Find where the given text appears and provide that cell's center as [X, Y] coordinate. 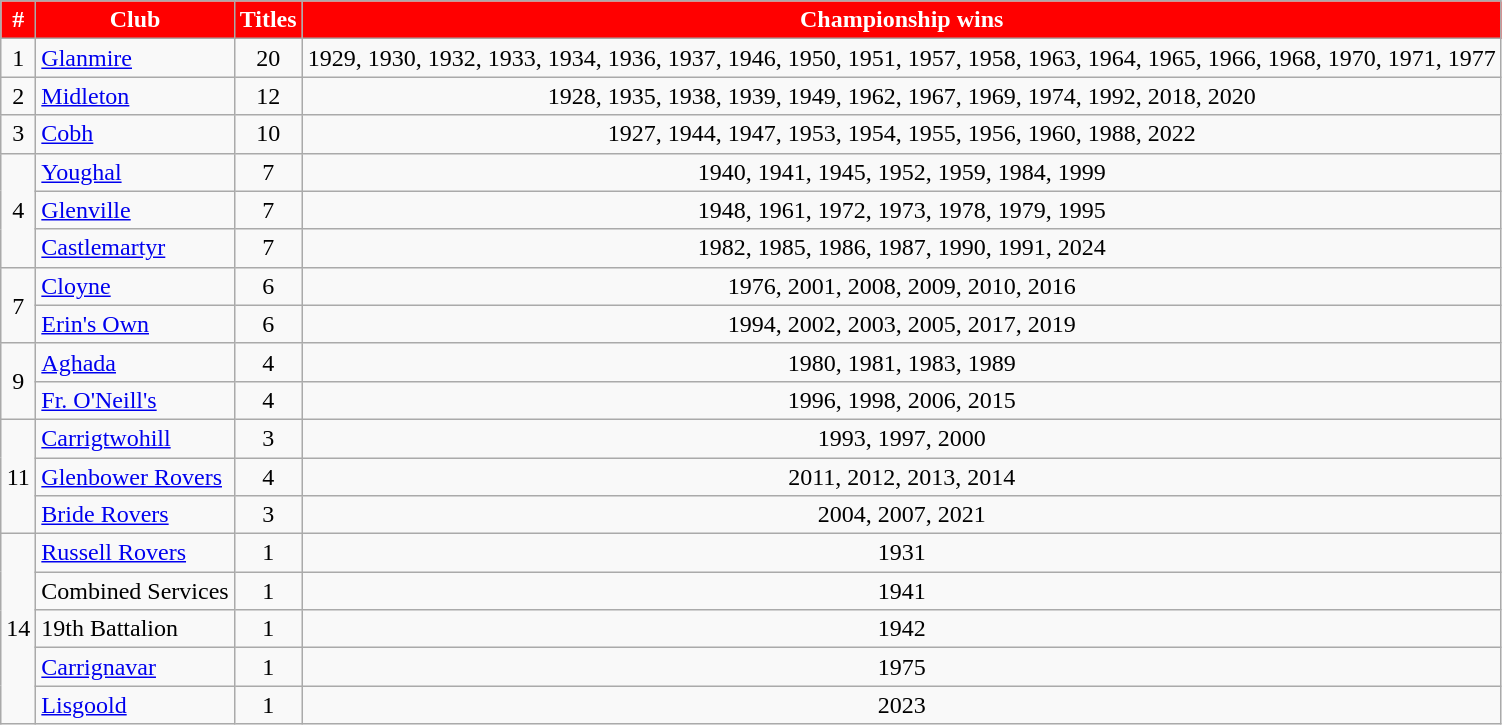
19th Battalion [135, 629]
Bride Rovers [135, 515]
1928, 1935, 1938, 1939, 1949, 1962, 1967, 1969, 1974, 1992, 2018, 2020 [902, 96]
Lisgoold [135, 705]
Cloyne [135, 286]
Championship wins [902, 20]
Combined Services [135, 591]
Glanmire [135, 58]
Cobh [135, 134]
2011, 2012, 2013, 2014 [902, 477]
Castlemartyr [135, 248]
Club [135, 20]
Erin's Own [135, 324]
1993, 1997, 2000 [902, 438]
20 [268, 58]
1982, 1985, 1986, 1987, 1990, 1991, 2024 [902, 248]
1942 [902, 629]
2004, 2007, 2021 [902, 515]
1927, 1944, 1947, 1953, 1954, 1955, 1956, 1960, 1988, 2022 [902, 134]
1994, 2002, 2003, 2005, 2017, 2019 [902, 324]
2023 [902, 705]
1980, 1981, 1983, 1989 [902, 362]
Russell Rovers [135, 553]
10 [268, 134]
Youghal [135, 172]
14 [18, 629]
Aghada [135, 362]
2 [18, 96]
Carrigtwohill [135, 438]
1940, 1941, 1945, 1952, 1959, 1984, 1999 [902, 172]
1996, 1998, 2006, 2015 [902, 400]
1931 [902, 553]
Midleton [135, 96]
1929, 1930, 1932, 1933, 1934, 1936, 1937, 1946, 1950, 1951, 1957, 1958, 1963, 1964, 1965, 1966, 1968, 1970, 1971, 1977 [902, 58]
9 [18, 381]
1976, 2001, 2008, 2009, 2010, 2016 [902, 286]
1941 [902, 591]
# [18, 20]
1975 [902, 667]
Titles [268, 20]
Fr. O'Neill's [135, 400]
Glenbower Rovers [135, 477]
11 [18, 476]
1948, 1961, 1972, 1973, 1978, 1979, 1995 [902, 210]
Glenville [135, 210]
Carrignavar [135, 667]
12 [268, 96]
